Output the [x, y] coordinate of the center of the cell containing the given text.  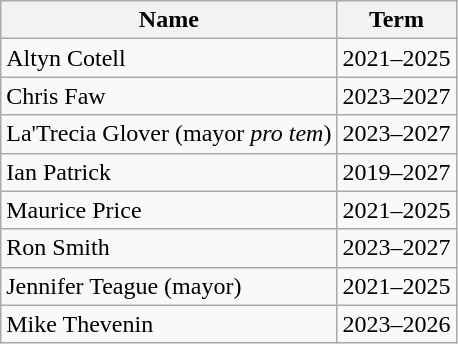
Altyn Cotell [169, 58]
Maurice Price [169, 210]
2019–2027 [396, 172]
Term [396, 20]
Chris Faw [169, 96]
Mike Thevenin [169, 324]
Ian Patrick [169, 172]
La'Trecia Glover (mayor pro tem) [169, 134]
Name [169, 20]
Ron Smith [169, 248]
2023–2026 [396, 324]
Jennifer Teague (mayor) [169, 286]
